Provide the [x, y] coordinate of the cell's center where the given text is located.  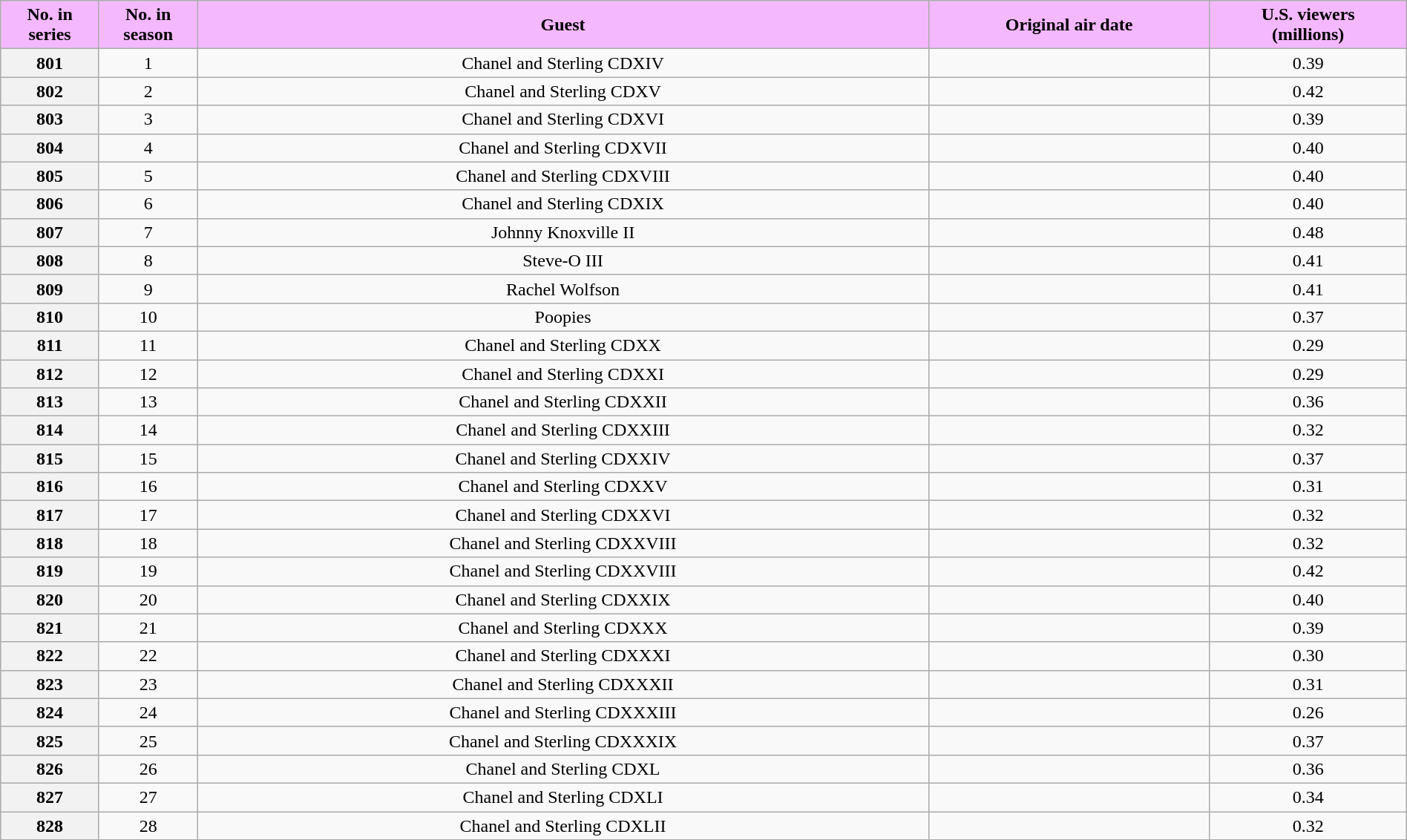
Chanel and Sterling CDXXXIII [563, 712]
Chanel and Sterling CDXXIX [563, 600]
803 [50, 119]
Chanel and Sterling CDXIV [563, 63]
No. inseason [148, 25]
19 [148, 571]
812 [50, 373]
6 [148, 204]
17 [148, 515]
816 [50, 487]
809 [50, 289]
Chanel and Sterling CDXLI [563, 797]
Chanel and Sterling CDXXXII [563, 684]
11 [148, 345]
825 [50, 741]
U.S. viewers(millions) [1308, 25]
4 [148, 148]
823 [50, 684]
22 [148, 656]
807 [50, 232]
20 [148, 600]
23 [148, 684]
801 [50, 63]
14 [148, 430]
7 [148, 232]
Chanel and Sterling CDXV [563, 91]
28 [148, 826]
26 [148, 769]
802 [50, 91]
827 [50, 797]
10 [148, 317]
Chanel and Sterling CDXX [563, 345]
Steve-O III [563, 260]
819 [50, 571]
Chanel and Sterling CDXXII [563, 402]
811 [50, 345]
3 [148, 119]
810 [50, 317]
27 [148, 797]
Chanel and Sterling CDXLII [563, 826]
18 [148, 543]
817 [50, 515]
13 [148, 402]
820 [50, 600]
0.48 [1308, 232]
0.30 [1308, 656]
828 [50, 826]
818 [50, 543]
2 [148, 91]
824 [50, 712]
826 [50, 769]
Chanel and Sterling CDXXV [563, 487]
0.34 [1308, 797]
Chanel and Sterling CDXXVI [563, 515]
Original air date [1069, 25]
Poopies [563, 317]
814 [50, 430]
Johnny Knoxville II [563, 232]
15 [148, 459]
No. inseries [50, 25]
Chanel and Sterling CDXXIV [563, 459]
Chanel and Sterling CDXXX [563, 628]
25 [148, 741]
815 [50, 459]
Chanel and Sterling CDXVIII [563, 176]
16 [148, 487]
5 [148, 176]
Chanel and Sterling CDXVII [563, 148]
805 [50, 176]
1 [148, 63]
Guest [563, 25]
12 [148, 373]
822 [50, 656]
Chanel and Sterling CDXXXIX [563, 741]
0.26 [1308, 712]
Chanel and Sterling CDXVI [563, 119]
821 [50, 628]
Rachel Wolfson [563, 289]
Chanel and Sterling CDXXIII [563, 430]
804 [50, 148]
21 [148, 628]
Chanel and Sterling CDXL [563, 769]
Chanel and Sterling CDXXI [563, 373]
806 [50, 204]
813 [50, 402]
Chanel and Sterling CDXIX [563, 204]
8 [148, 260]
24 [148, 712]
Chanel and Sterling CDXXXI [563, 656]
808 [50, 260]
9 [148, 289]
